From the cell containing the given text, extract its center point as (X, Y) coordinate. 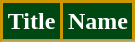
Name (98, 22)
Title (32, 22)
